Locate the cell with the specified text and output its (X, Y) center coordinate. 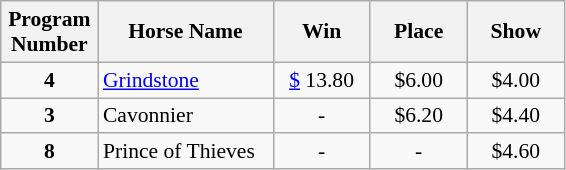
8 (50, 152)
$4.60 (516, 152)
$ 13.80 (322, 80)
Win (322, 32)
$4.40 (516, 116)
$4.00 (516, 80)
4 (50, 80)
Show (516, 32)
3 (50, 116)
Prince of Thieves (186, 152)
Horse Name (186, 32)
Grindstone (186, 80)
$6.00 (418, 80)
Place (418, 32)
ProgramNumber (50, 32)
$6.20 (418, 116)
Cavonnier (186, 116)
